Find where the given text appears and provide that cell's center as (x, y) coordinate. 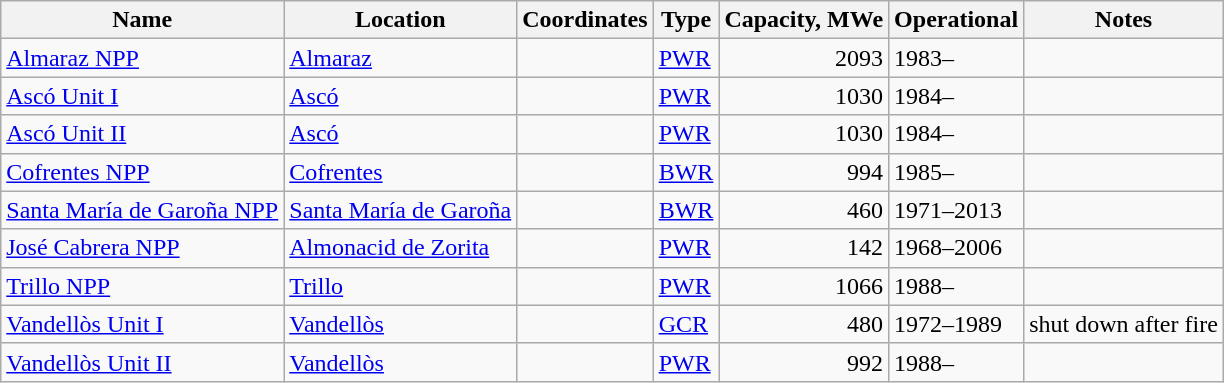
Cofrentes NPP (142, 172)
Vandellòs Unit II (142, 362)
Trillo (400, 286)
460 (804, 210)
Vandellòs Unit I (142, 324)
Location (400, 20)
Santa María de Garoña (400, 210)
1983– (956, 58)
1985– (956, 172)
Type (686, 20)
1972–1989 (956, 324)
Name (142, 20)
Ascó Unit I (142, 96)
Operational (956, 20)
Coordinates (585, 20)
480 (804, 324)
Capacity, MWe (804, 20)
1968–2006 (956, 248)
1971–2013 (956, 210)
Notes (1124, 20)
Almaraz (400, 58)
Almaraz NPP (142, 58)
shut down after fire (1124, 324)
GCR (686, 324)
1066 (804, 286)
Ascó Unit II (142, 134)
Santa María de Garoña NPP (142, 210)
992 (804, 362)
2093 (804, 58)
994 (804, 172)
142 (804, 248)
Almonacid de Zorita (400, 248)
Trillo NPP (142, 286)
José Cabrera NPP (142, 248)
Cofrentes (400, 172)
